Scan for the cell matching the given text and deliver its (x, y) coordinate at center. 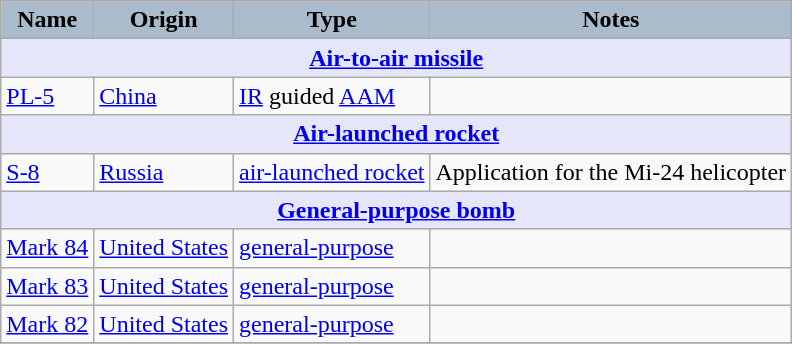
Mark 82 (48, 324)
IR guided AAM (332, 96)
China (164, 96)
S-8 (48, 172)
Notes (611, 20)
air-launched rocket (332, 172)
Type (332, 20)
Russia (164, 172)
General-purpose bomb (396, 210)
Name (48, 20)
Mark 84 (48, 248)
Origin (164, 20)
Application for the Mi-24 helicopter (611, 172)
Mark 83 (48, 286)
Air-to-air missile (396, 58)
PL-5 (48, 96)
Air-launched rocket (396, 134)
